Locate the cell with the specified text and output its [X, Y] center coordinate. 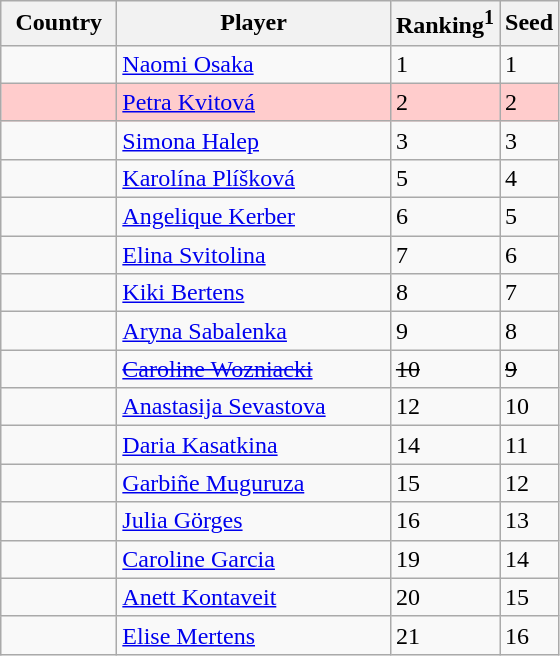
4 [530, 178]
Daria Kasatkina [254, 445]
Elise Mertens [254, 635]
Kiki Bertens [254, 293]
20 [444, 597]
Country [59, 24]
21 [444, 635]
Player [254, 24]
Garbiñe Muguruza [254, 483]
Petra Kvitová [254, 102]
Elina Svitolina [254, 255]
13 [530, 521]
Caroline Garcia [254, 559]
Simona Halep [254, 140]
Naomi Osaka [254, 64]
19 [444, 559]
Ranking1 [444, 24]
Anett Kontaveit [254, 597]
11 [530, 445]
Caroline Wozniacki [254, 369]
Aryna Sabalenka [254, 331]
Seed [530, 24]
Anastasija Sevastova [254, 407]
Angelique Kerber [254, 217]
Karolína Plíšková [254, 178]
Julia Görges [254, 521]
